Locate the cell with the specified text and output its [X, Y] center coordinate. 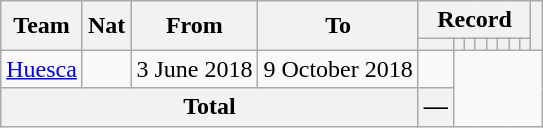
From [194, 26]
Team [42, 26]
Nat [106, 26]
— [436, 107]
3 June 2018 [194, 69]
Total [210, 107]
9 October 2018 [338, 69]
Huesca [42, 69]
Record [474, 20]
To [338, 26]
